Provide the (X, Y) coordinate of the cell's center where the given text is located.  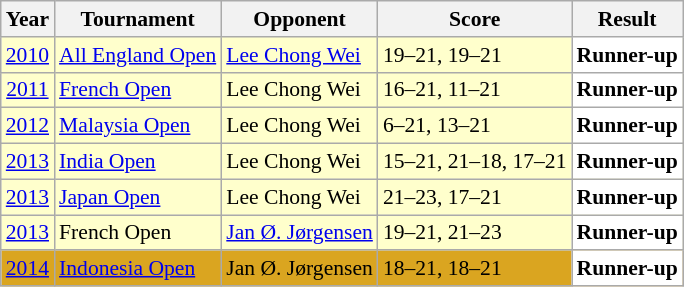
Opponent (300, 19)
All England Open (138, 55)
18–21, 18–21 (475, 269)
Malaysia Open (138, 126)
2014 (28, 269)
Indonesia Open (138, 269)
19–21, 19–21 (475, 55)
2011 (28, 90)
16–21, 11–21 (475, 90)
2010 (28, 55)
6–21, 13–21 (475, 126)
2012 (28, 126)
Japan Open (138, 197)
19–21, 21–23 (475, 233)
15–21, 21–18, 17–21 (475, 162)
Score (475, 19)
Result (628, 19)
Year (28, 19)
India Open (138, 162)
21–23, 17–21 (475, 197)
Tournament (138, 19)
